Search for the cell housing the specified text and yield its [x, y] center coordinate. 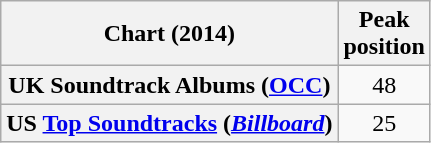
UK Soundtrack Albums (OCC) [170, 85]
Chart (2014) [170, 34]
US Top Soundtracks (Billboard) [170, 123]
Peakposition [384, 34]
25 [384, 123]
48 [384, 85]
